Extract the (x, y) coordinate from the center of the cell holding the provided text.  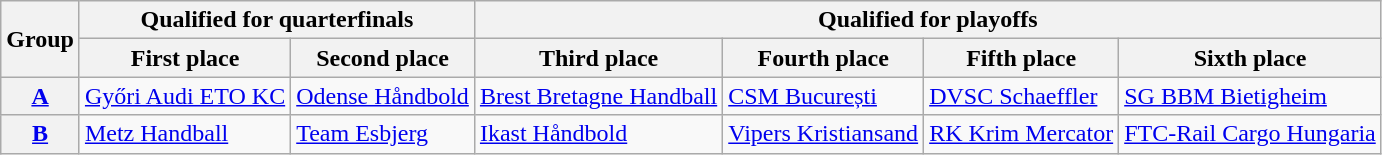
B (40, 134)
Fifth place (1022, 58)
FTC-Rail Cargo Hungaria (1250, 134)
Brest Bretagne Handball (598, 96)
CSM București (824, 96)
Qualified for playoffs (928, 20)
Third place (598, 58)
Vipers Kristiansand (824, 134)
Fourth place (824, 58)
Odense Håndbold (383, 96)
Qualified for quarterfinals (276, 20)
Sixth place (1250, 58)
Second place (383, 58)
Ikast Håndbold (598, 134)
DVSC Schaeffler (1022, 96)
Team Esbjerg (383, 134)
A (40, 96)
Metz Handball (184, 134)
Győri Audi ETO KC (184, 96)
RK Krim Mercator (1022, 134)
SG BBM Bietigheim (1250, 96)
Group (40, 39)
First place (184, 58)
